Scan for the cell matching the given text and deliver its [X, Y] coordinate at center. 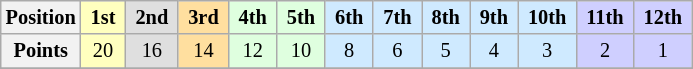
4 [494, 51]
10th [547, 17]
9th [494, 17]
10 [301, 51]
11th [604, 17]
16 [152, 51]
Position [41, 17]
1 [663, 51]
12 [253, 51]
6th [349, 17]
2nd [152, 17]
Points [41, 51]
14 [203, 51]
6 [397, 51]
4th [253, 17]
3rd [203, 17]
7th [397, 17]
3 [547, 51]
2 [604, 51]
8th [446, 17]
5 [446, 51]
20 [104, 51]
5th [301, 17]
1st [104, 17]
12th [663, 17]
8 [349, 51]
